Locate the cell with the specified text and output its (x, y) center coordinate. 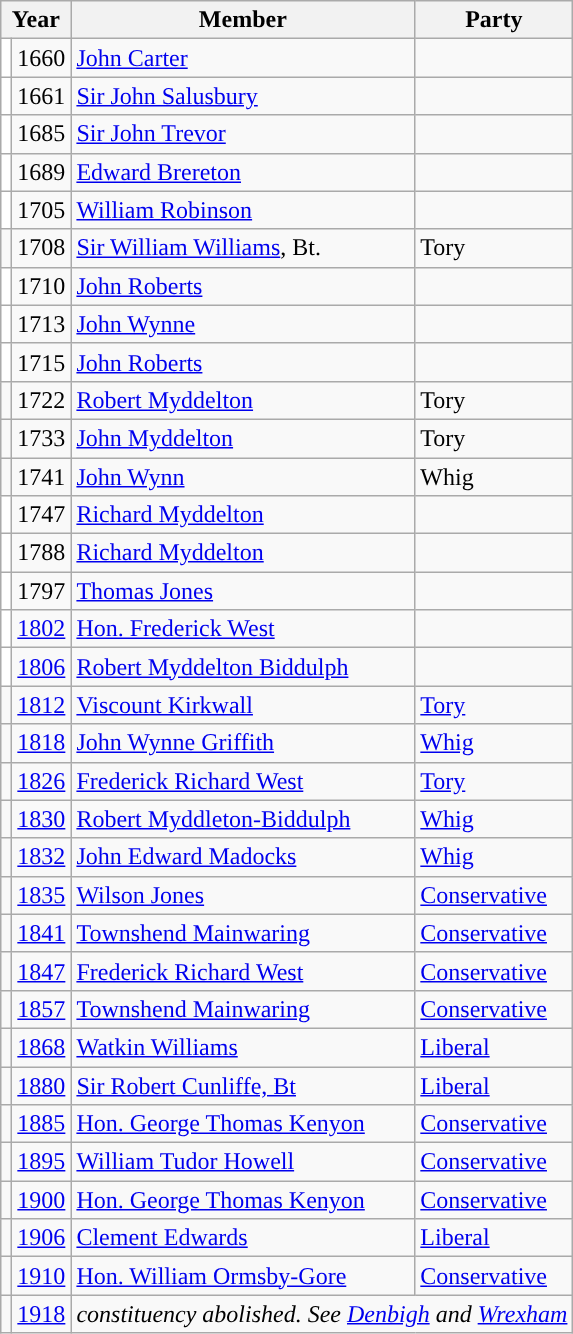
1710 (42, 286)
Sir John Salusbury (243, 96)
1830 (42, 819)
1868 (42, 1047)
Viscount Kirkwall (243, 705)
John Carter (243, 58)
1918 (42, 1314)
1713 (42, 324)
1885 (42, 1124)
William Robinson (243, 210)
1660 (42, 58)
Clement Edwards (243, 1238)
1722 (42, 400)
Sir John Trevor (243, 134)
1895 (42, 1162)
1818 (42, 743)
1906 (42, 1238)
1880 (42, 1085)
1835 (42, 895)
Robert Myddelton (243, 400)
Year (36, 20)
constituency abolished. See Denbigh and Wrexham (322, 1314)
1685 (42, 134)
1733 (42, 438)
John Wynne Griffith (243, 743)
1841 (42, 933)
Watkin Williams (243, 1047)
1857 (42, 1009)
Wilson Jones (243, 895)
1802 (42, 629)
Thomas Jones (243, 591)
1900 (42, 1200)
1747 (42, 515)
Sir William Williams, Bt. (243, 248)
1847 (42, 971)
1812 (42, 705)
Edward Brereton (243, 172)
1661 (42, 96)
1788 (42, 553)
1715 (42, 362)
Hon. William Ormsby-Gore (243, 1276)
Member (243, 20)
John Wynn (243, 477)
John Myddelton (243, 438)
Robert Myddelton Biddulph (243, 667)
1910 (42, 1276)
Robert Myddleton-Biddulph (243, 819)
1832 (42, 857)
1705 (42, 210)
Hon. Frederick West (243, 629)
1826 (42, 781)
1797 (42, 591)
1741 (42, 477)
1708 (42, 248)
John Edward Madocks (243, 857)
John Wynne (243, 324)
Party (494, 20)
Sir Robert Cunliffe, Bt (243, 1085)
1689 (42, 172)
William Tudor Howell (243, 1162)
1806 (42, 667)
